Return the (x, y) coordinate for the center point of the cell that contains the specified text.  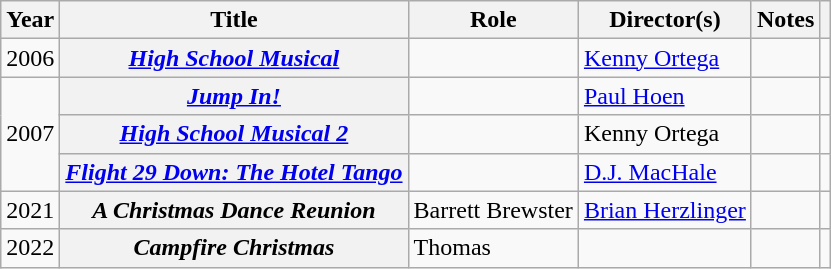
Thomas (493, 248)
Campfire Christmas (234, 248)
A Christmas Dance Reunion (234, 210)
Title (234, 20)
Brian Herzlinger (664, 210)
High School Musical (234, 58)
Paul Hoen (664, 96)
Director(s) (664, 20)
Barrett Brewster (493, 210)
High School Musical 2 (234, 134)
Jump In! (234, 96)
D.J. MacHale (664, 172)
2006 (30, 58)
Role (493, 20)
Notes (785, 20)
Year (30, 20)
Flight 29 Down: The Hotel Tango (234, 172)
2007 (30, 134)
2022 (30, 248)
2021 (30, 210)
